Return the (X, Y) coordinate for the center point of the cell that contains the specified text.  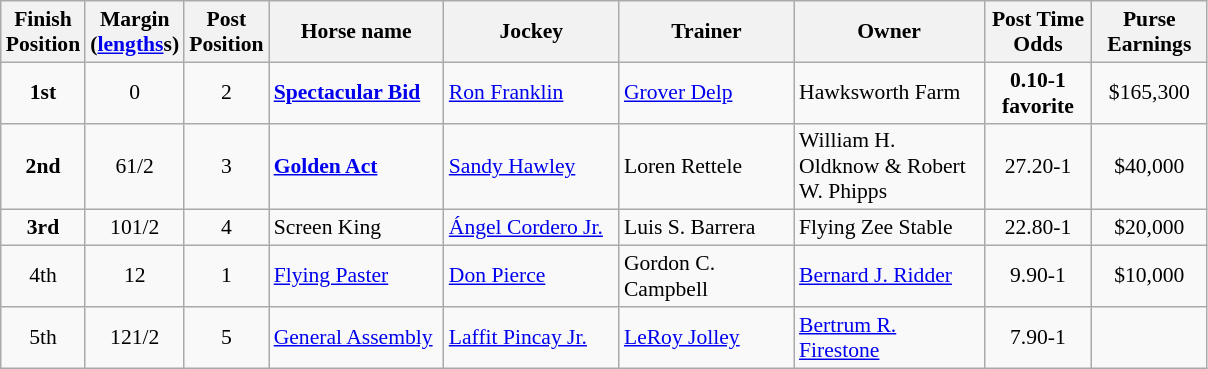
3rd (43, 228)
5 (226, 338)
Bertrum R. Firestone (889, 338)
Loren Rettele (706, 166)
4th (43, 276)
Grover Delp (706, 92)
Don Pierce (532, 276)
9.90-1 (1038, 276)
5th (43, 338)
Screen King (356, 228)
Trainer (706, 32)
27.20-1 (1038, 166)
General Assembly (356, 338)
Jockey (532, 32)
2nd (43, 166)
1 (226, 276)
LeRoy Jolley (706, 338)
12 (134, 276)
William H. Oldknow & Robert W. Phipps (889, 166)
22.80-1 (1038, 228)
0.10-1 favorite (1038, 92)
$20,000 (1150, 228)
3 (226, 166)
Sandy Hawley (532, 166)
Finish Position (43, 32)
Luis S. Barrera (706, 228)
Ángel Cordero Jr. (532, 228)
Golden Act (356, 166)
Bernard J. Ridder (889, 276)
$165,300 (1150, 92)
Flying Zee Stable (889, 228)
$40,000 (1150, 166)
Hawksworth Farm (889, 92)
Horse name (356, 32)
4 (226, 228)
Post Position (226, 32)
Spectacular Bid (356, 92)
Gordon C. Campbell (706, 276)
Margin (lengthss) (134, 32)
Ron Franklin (532, 92)
101/2 (134, 228)
Laffit Pincay Jr. (532, 338)
Purse Earnings (1150, 32)
Post Time Odds (1038, 32)
2 (226, 92)
Owner (889, 32)
Flying Paster (356, 276)
$10,000 (1150, 276)
61/2 (134, 166)
1st (43, 92)
121/2 (134, 338)
0 (134, 92)
7.90-1 (1038, 338)
